Find where the given text appears and provide that cell's center as [X, Y] coordinate. 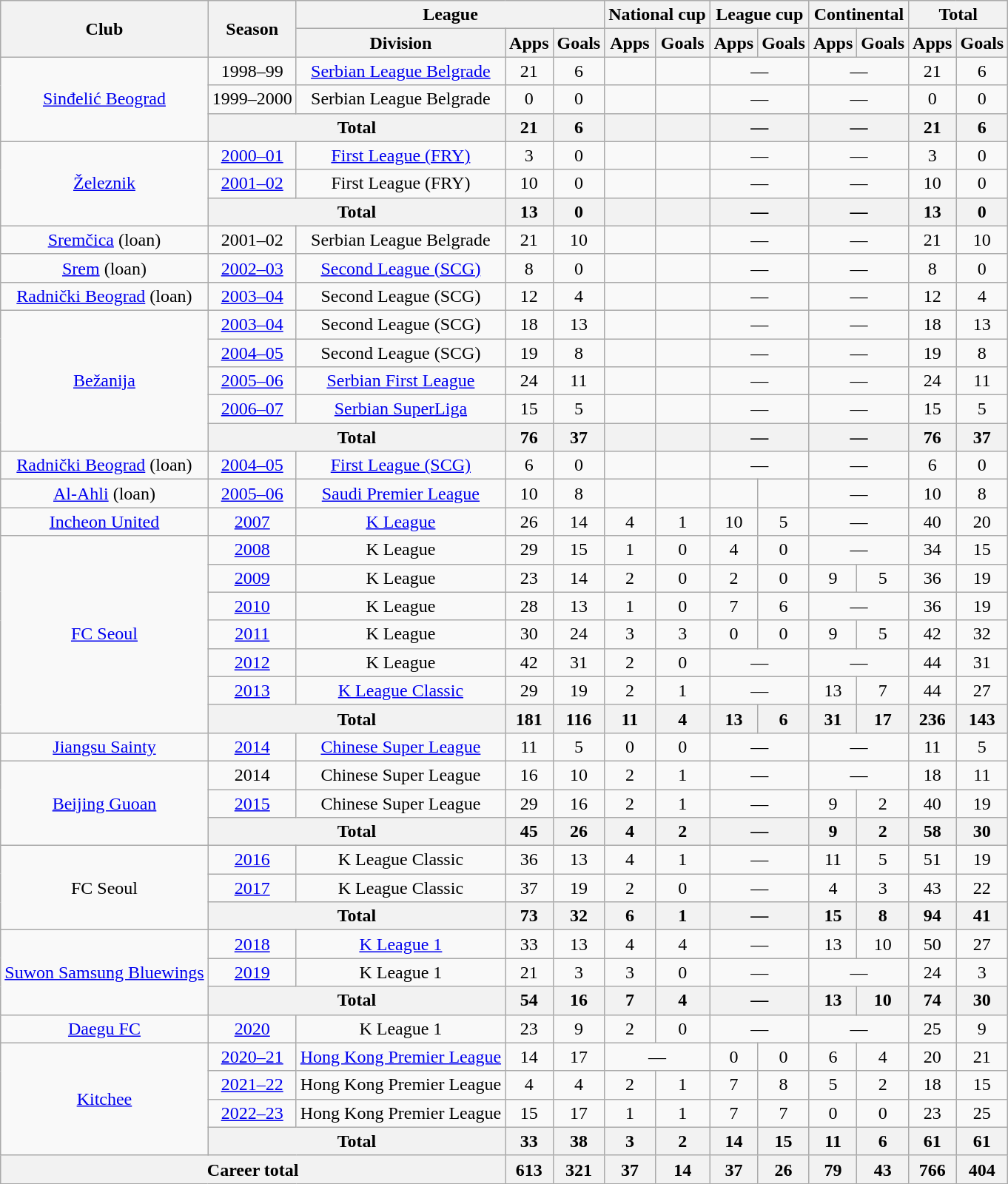
Daegu FC [104, 1029]
2016 [252, 860]
1999–2000 [252, 99]
2013 [252, 690]
Serbian SuperLiga [400, 409]
2010 [252, 606]
51 [933, 860]
Jiangsu Sainty [104, 747]
38 [579, 1141]
1998–99 [252, 71]
Kitchee [104, 1099]
2009 [252, 578]
116 [579, 719]
766 [933, 1169]
League [450, 15]
Division [400, 43]
2012 [252, 662]
Suwon Samsung Bluewings [104, 972]
2022–23 [252, 1113]
2015 [252, 803]
2020 [252, 1029]
2006–07 [252, 409]
First League (SCG) [400, 465]
34 [933, 550]
Continental [859, 15]
2019 [252, 972]
2018 [252, 944]
Beijing Guoan [104, 803]
143 [982, 719]
58 [933, 832]
2021–22 [252, 1085]
94 [933, 916]
League cup [759, 15]
Serbian First League [400, 381]
Bežanija [104, 380]
2007 [252, 522]
2017 [252, 888]
2002–03 [252, 268]
50 [933, 944]
Sremčica (loan) [104, 240]
Železnik [104, 184]
73 [529, 916]
321 [579, 1169]
613 [529, 1169]
Al-Ahli (loan) [104, 494]
Saudi Premier League [400, 494]
Srem (loan) [104, 268]
Club [104, 29]
74 [933, 1000]
41 [982, 916]
Career total [253, 1169]
Incheon United [104, 522]
236 [933, 719]
2000–01 [252, 155]
Sinđelić Beograd [104, 99]
79 [833, 1169]
28 [529, 606]
181 [529, 719]
Season [252, 29]
National cup [657, 15]
404 [982, 1169]
22 [982, 888]
2020–21 [252, 1057]
45 [529, 832]
54 [529, 1000]
2011 [252, 634]
2008 [252, 550]
